Determine the [X, Y] coordinate at the center of the cell enclosing the given text.  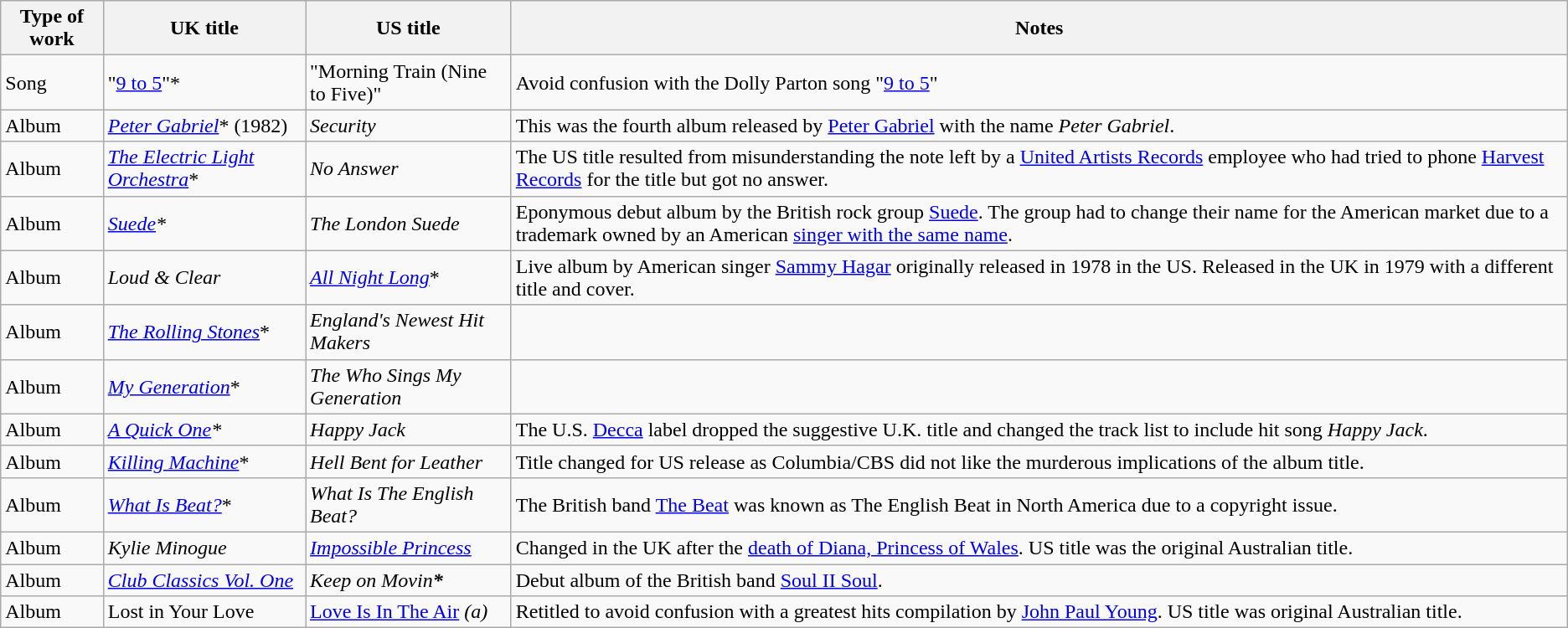
Suede* [204, 223]
The British band The Beat was known as The English Beat in North America due to a copyright issue. [1039, 504]
Song [52, 82]
The Electric Light Orchestra* [204, 169]
UK title [204, 28]
The U.S. Decca label dropped the suggestive U.K. title and changed the track list to include hit song Happy Jack. [1039, 430]
My Generation* [204, 387]
Notes [1039, 28]
This was the fourth album released by Peter Gabriel with the name Peter Gabriel. [1039, 126]
Live album by American singer Sammy Hagar originally released in 1978 in the US. Released in the UK in 1979 with a different title and cover. [1039, 278]
The London Suede [409, 223]
What Is Beat?* [204, 504]
Security [409, 126]
Impossible Princess [409, 548]
Happy Jack [409, 430]
Avoid confusion with the Dolly Parton song "9 to 5" [1039, 82]
Title changed for US release as Columbia/CBS did not like the murderous implications of the album title. [1039, 461]
The Rolling Stones* [204, 332]
Retitled to avoid confusion with a greatest hits compilation by John Paul Young. US title was original Australian title. [1039, 612]
Type of work [52, 28]
All Night Long* [409, 278]
Killing Machine* [204, 461]
Hell Bent for Leather [409, 461]
Peter Gabriel* (1982) [204, 126]
England's Newest Hit Makers [409, 332]
The Who Sings My Generation [409, 387]
Kylie Minogue [204, 548]
Changed in the UK after the death of Diana, Princess of Wales. US title was the original Australian title. [1039, 548]
"Morning Train (Nine to Five)" [409, 82]
No Answer [409, 169]
A Quick One* [204, 430]
Club Classics Vol. One [204, 580]
Loud & Clear [204, 278]
Debut album of the British band Soul II Soul. [1039, 580]
What Is The English Beat? [409, 504]
Keep on Movin* [409, 580]
Love Is In The Air (a) [409, 612]
"9 to 5"* [204, 82]
US title [409, 28]
Lost in Your Love [204, 612]
